Identify which cell holds the provided text, then report its (x, y) central coordinate. 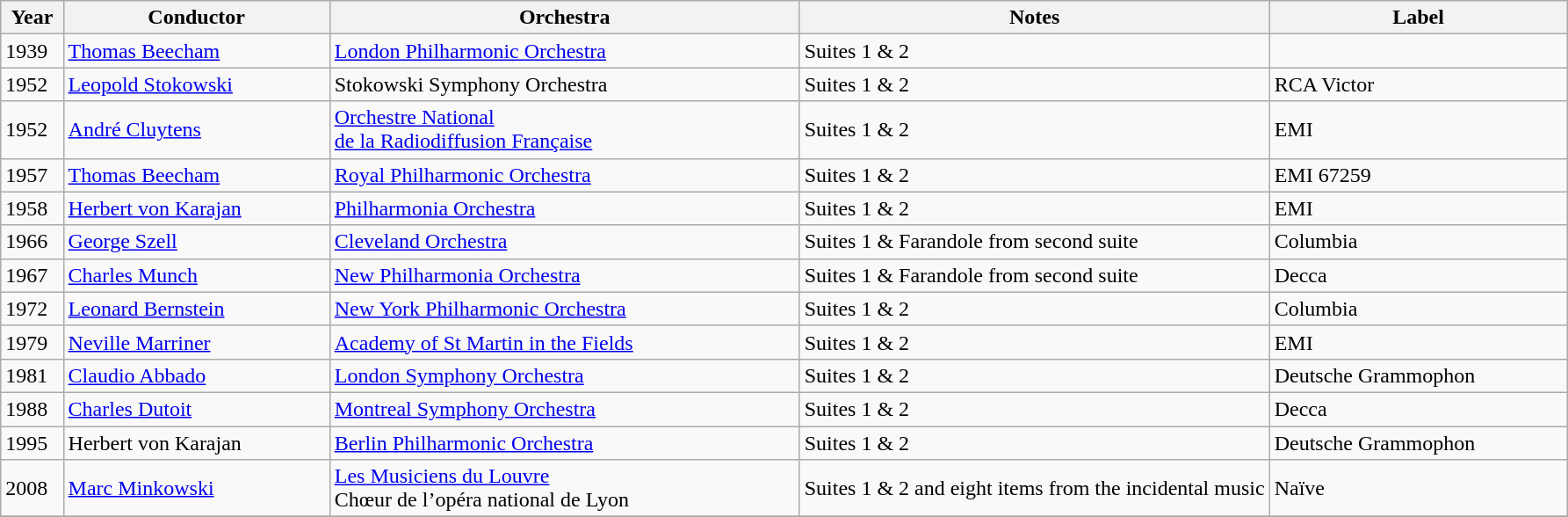
New Philharmonia Orchestra (564, 275)
Conductor (197, 18)
RCA Victor (1418, 84)
1939 (32, 51)
Cleveland Orchestra (564, 242)
1988 (32, 409)
1958 (32, 208)
1995 (32, 442)
1981 (32, 375)
London Symphony Orchestra (564, 375)
Berlin Philharmonic Orchestra (564, 442)
Leonard Bernstein (197, 309)
London Philharmonic Orchestra (564, 51)
Naïve (1418, 489)
Les Musiciens du LouvreChœur de l’opéra national de Lyon (564, 489)
André Cluytens (197, 130)
Year (32, 18)
EMI 67259 (1418, 175)
Notes (1035, 18)
Charles Munch (197, 275)
Royal Philharmonic Orchestra (564, 175)
1957 (32, 175)
1979 (32, 342)
Academy of St Martin in the Fields (564, 342)
1972 (32, 309)
Orchestre Nationalde la Radiodiffusion Française (564, 130)
Neville Marriner (197, 342)
Claudio Abbado (197, 375)
George Szell (197, 242)
1967 (32, 275)
1966 (32, 242)
Leopold Stokowski (197, 84)
Marc Minkowski (197, 489)
Suites 1 & 2 and eight items from the incidental music (1035, 489)
Montreal Symphony Orchestra (564, 409)
Stokowski Symphony Orchestra (564, 84)
New York Philharmonic Orchestra (564, 309)
Charles Dutoit (197, 409)
Philharmonia Orchestra (564, 208)
Orchestra (564, 18)
2008 (32, 489)
Label (1418, 18)
